Detect which cell encompasses the target text, then output its [X, Y] center coordinate. 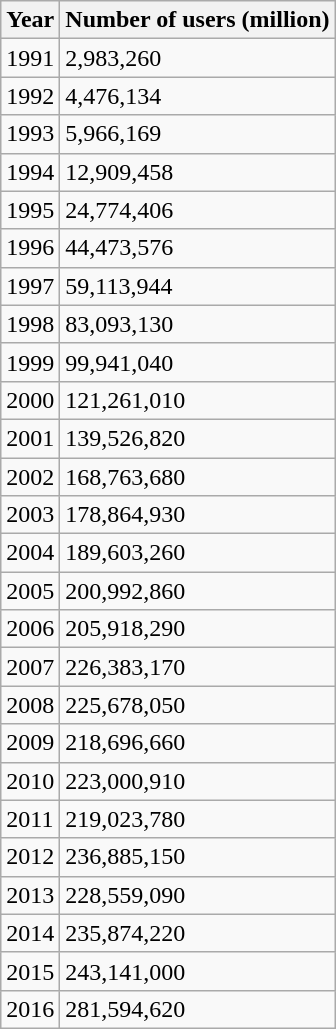
243,141,000 [198, 971]
12,909,458 [198, 172]
2003 [30, 515]
2011 [30, 819]
205,918,290 [198, 629]
2009 [30, 743]
236,885,150 [198, 857]
2007 [30, 667]
2005 [30, 591]
59,113,944 [198, 286]
178,864,930 [198, 515]
99,941,040 [198, 362]
2,983,260 [198, 58]
219,023,780 [198, 819]
2010 [30, 781]
Number of users (million) [198, 20]
5,966,169 [198, 134]
2013 [30, 895]
2008 [30, 705]
1999 [30, 362]
2004 [30, 553]
4,476,134 [198, 96]
44,473,576 [198, 248]
1991 [30, 58]
281,594,620 [198, 1009]
2012 [30, 857]
1992 [30, 96]
24,774,406 [198, 210]
225,678,050 [198, 705]
235,874,220 [198, 933]
228,559,090 [198, 895]
139,526,820 [198, 438]
223,000,910 [198, 781]
2000 [30, 400]
168,763,680 [198, 477]
1997 [30, 286]
226,383,170 [198, 667]
189,603,260 [198, 553]
Year [30, 20]
1996 [30, 248]
2002 [30, 477]
2006 [30, 629]
200,992,860 [198, 591]
2015 [30, 971]
2001 [30, 438]
2014 [30, 933]
1993 [30, 134]
1994 [30, 172]
1998 [30, 324]
218,696,660 [198, 743]
83,093,130 [198, 324]
2016 [30, 1009]
121,261,010 [198, 400]
1995 [30, 210]
